Capture the cell that displays the provided text and extract its [x, y] central coordinate. 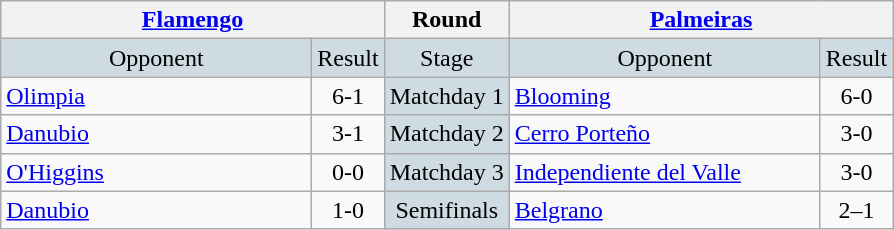
2–1 [856, 210]
6-1 [348, 96]
Olimpia [156, 96]
Matchday 1 [446, 96]
Belgrano [664, 210]
1-0 [348, 210]
Round [446, 20]
O'Higgins [156, 172]
Independiente del Valle [664, 172]
6-0 [856, 96]
Matchday 3 [446, 172]
Blooming [664, 96]
Flamengo [192, 20]
Palmeiras [700, 20]
Matchday 2 [446, 134]
Semifinals [446, 210]
3-1 [348, 134]
0-0 [348, 172]
Stage [446, 58]
Cerro Porteño [664, 134]
